Scan for the cell matching the given text and deliver its (x, y) coordinate at center. 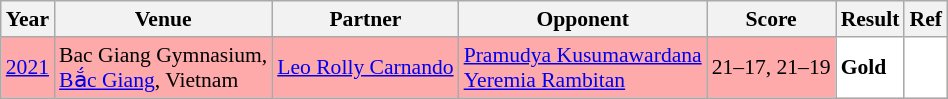
Ref (925, 19)
Pramudya Kusumawardana Yeremia Rambitan (583, 68)
Score (772, 19)
21–17, 21–19 (772, 68)
Venue (163, 19)
2021 (28, 68)
Opponent (583, 19)
Year (28, 19)
Bac Giang Gymnasium,Bắc Giang, Vietnam (163, 68)
Partner (365, 19)
Leo Rolly Carnando (365, 68)
Result (870, 19)
Gold (870, 68)
